Determine the [x, y] coordinate at the center of the cell enclosing the given text.  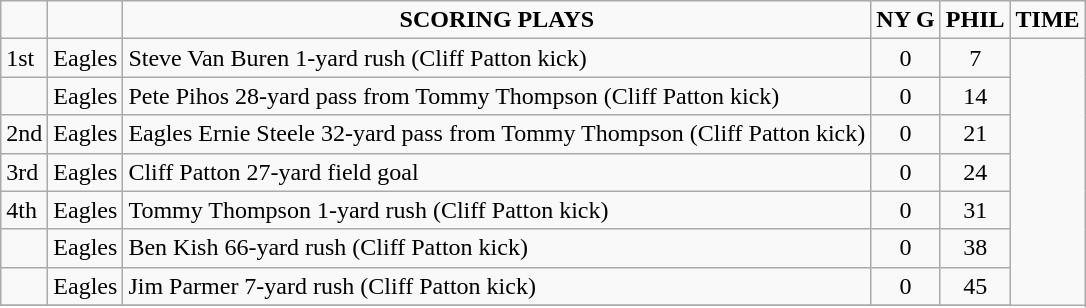
Ben Kish 66-yard rush (Cliff Patton kick) [497, 248]
PHIL [975, 20]
Tommy Thompson 1-yard rush (Cliff Patton kick) [497, 210]
31 [975, 210]
Steve Van Buren 1-yard rush (Cliff Patton kick) [497, 58]
21 [975, 134]
7 [975, 58]
4th [24, 210]
3rd [24, 172]
Eagles Ernie Steele 32-yard pass from Tommy Thompson (Cliff Patton kick) [497, 134]
TIME [1048, 20]
Jim Parmer 7-yard rush (Cliff Patton kick) [497, 286]
38 [975, 248]
SCORING PLAYS [497, 20]
24 [975, 172]
Pete Pihos 28-yard pass from Tommy Thompson (Cliff Patton kick) [497, 96]
NY G [906, 20]
Cliff Patton 27-yard field goal [497, 172]
2nd [24, 134]
14 [975, 96]
45 [975, 286]
1st [24, 58]
